Find where the given text appears and provide that cell's center as (x, y) coordinate. 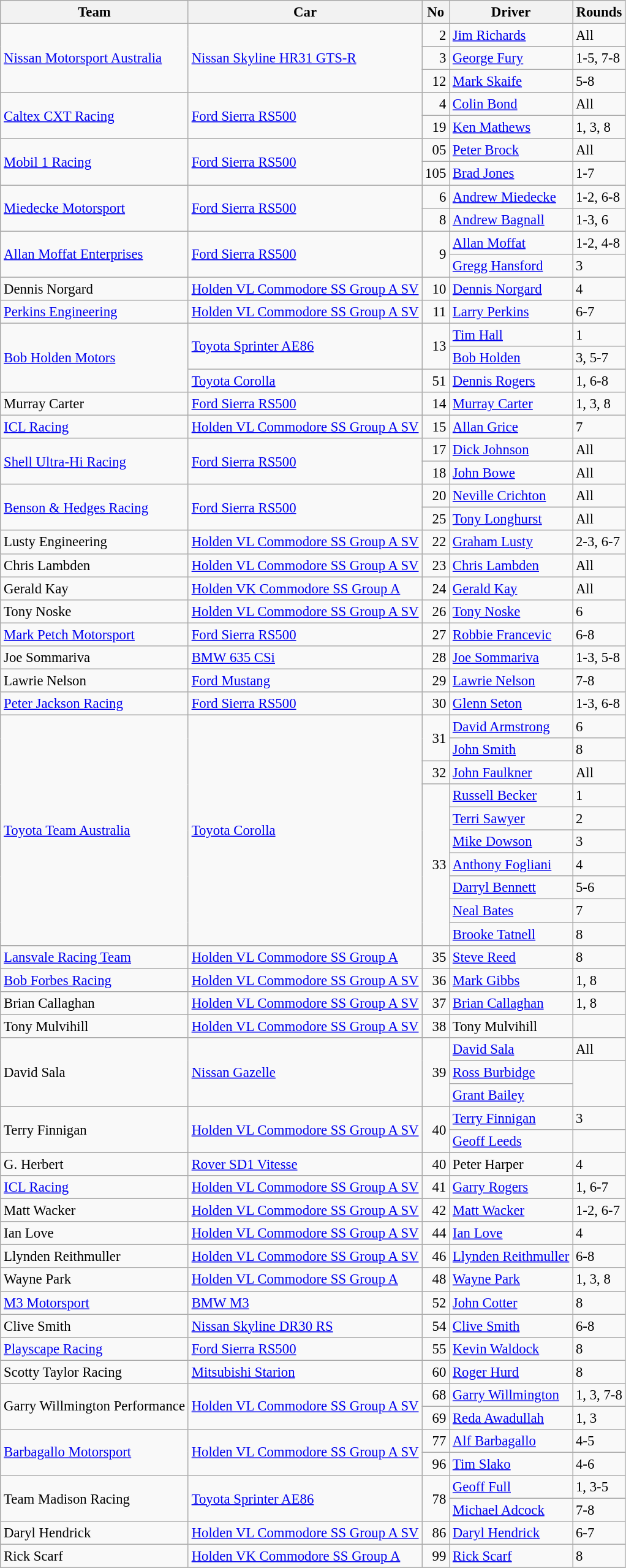
2-3, 6-7 (599, 542)
No (436, 12)
36 (436, 980)
1-2, 4-8 (599, 243)
1, 6-8 (599, 381)
32 (436, 773)
14 (436, 404)
13 (436, 346)
Driver (511, 12)
Rounds (599, 12)
Peter Harper (511, 1165)
Geoff Full (511, 1487)
3, 5-7 (599, 358)
Grant Bailey (511, 1095)
Neal Bates (511, 911)
35 (436, 957)
54 (436, 1326)
Allan Moffat Enterprises (94, 254)
05 (436, 150)
Dennis Rogers (511, 381)
25 (436, 519)
29 (436, 680)
Garry Willmington Performance (94, 1406)
19 (436, 127)
Toyota Team Australia (94, 830)
1, 3-5 (599, 1487)
26 (436, 611)
Ford Mustang (305, 680)
Darryl Bennett (511, 888)
1-3, 5-8 (599, 658)
Glenn Seton (511, 704)
22 (436, 542)
Dick Johnson (511, 450)
Reda Awadullah (511, 1418)
96 (436, 1464)
15 (436, 427)
Allan Moffat (511, 243)
1-2, 6-7 (599, 1211)
Nissan Gazelle (305, 1073)
Jim Richards (511, 36)
Colin Bond (511, 104)
77 (436, 1441)
11 (436, 312)
John Smith (511, 750)
1-3, 6-8 (599, 704)
Steve Reed (511, 957)
Rover SD1 Vitesse (305, 1165)
Bob Holden Motors (94, 358)
18 (436, 473)
41 (436, 1187)
69 (436, 1418)
37 (436, 1003)
1, 3 (599, 1418)
Team Madison Racing (94, 1498)
Mike Dowson (511, 842)
60 (436, 1372)
4-5 (599, 1441)
Russell Becker (511, 796)
99 (436, 1556)
Mitsubishi Starion (305, 1372)
Mobil 1 Racing (94, 162)
52 (436, 1303)
Roger Hurd (511, 1372)
Robbie Francevic (511, 634)
John Bowe (511, 473)
Perkins Engineering (94, 312)
Bob Holden (511, 358)
Playscape Racing (94, 1349)
9 (436, 254)
23 (436, 565)
Michael Adcock (511, 1510)
Ken Mathews (511, 127)
Alf Barbagallo (511, 1441)
Nissan Skyline HR31 GTS-R (305, 59)
20 (436, 496)
Team (94, 12)
G. Herbert (94, 1165)
31 (436, 738)
39 (436, 1073)
1-7 (599, 173)
Nissan Skyline DR30 RS (305, 1326)
30 (436, 704)
Neville Crichton (511, 496)
John Faulkner (511, 773)
Andrew Bagnall (511, 219)
Brooke Tatnell (511, 934)
Barbagallo Motorsport (94, 1453)
68 (436, 1395)
BMW M3 (305, 1303)
Peter Brock (511, 150)
David Armstrong (511, 726)
Garry Willmington (511, 1395)
5-8 (599, 82)
Tony Longhurst (511, 519)
Geoff Leeds (511, 1141)
78 (436, 1498)
Tim Slako (511, 1464)
24 (436, 588)
27 (436, 634)
Car (305, 12)
Anthony Fogliani (511, 865)
Andrew Miedecke (511, 197)
Terri Sawyer (511, 819)
1, 3, 7-8 (599, 1395)
Nissan Motorsport Australia (94, 59)
George Fury (511, 58)
48 (436, 1280)
Allan Grice (511, 427)
Mark Skaife (511, 82)
Caltex CXT Racing (94, 115)
5-6 (599, 888)
Graham Lusty (511, 542)
Miedecke Motorsport (94, 208)
Shell Ultra-Hi Racing (94, 461)
28 (436, 658)
Ross Burbidge (511, 1072)
Bob Forbes Racing (94, 980)
Brad Jones (511, 173)
1, 6-7 (599, 1187)
46 (436, 1257)
1-3, 6 (599, 219)
55 (436, 1349)
1-2, 6-8 (599, 197)
Lusty Engineering (94, 542)
51 (436, 381)
Mark Petch Motorsport (94, 634)
Garry Rogers (511, 1187)
42 (436, 1211)
Lansvale Racing Team (94, 957)
4-6 (599, 1464)
86 (436, 1533)
12 (436, 82)
38 (436, 1026)
10 (436, 289)
M3 Motorsport (94, 1303)
1-5, 7-8 (599, 58)
17 (436, 450)
33 (436, 864)
John Cotter (511, 1303)
105 (436, 173)
Scotty Taylor Racing (94, 1372)
Larry Perkins (511, 312)
Benson & Hedges Racing (94, 508)
Peter Jackson Racing (94, 704)
Mark Gibbs (511, 980)
Gregg Hansford (511, 265)
Tim Hall (511, 335)
44 (436, 1233)
Kevin Waldock (511, 1349)
BMW 635 CSi (305, 658)
